Detect which cell encompasses the target text, then output its [X, Y] center coordinate. 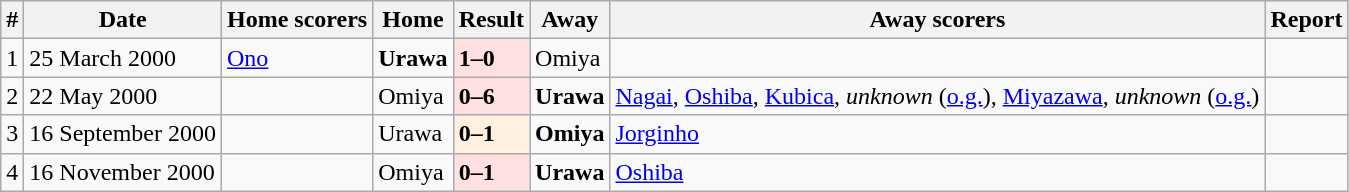
2 [12, 96]
Nagai, Oshiba, Kubica, unknown (o.g.), Miyazawa, unknown (o.g.) [938, 96]
22 May 2000 [123, 96]
Jorginho [938, 134]
Home [413, 20]
# [12, 20]
Oshiba [938, 172]
4 [12, 172]
Result [491, 20]
3 [12, 134]
Report [1306, 20]
16 September 2000 [123, 134]
16 November 2000 [123, 172]
Away scorers [938, 20]
25 March 2000 [123, 58]
1 [12, 58]
Ono [298, 58]
Away [570, 20]
0–6 [491, 96]
1–0 [491, 58]
Date [123, 20]
Home scorers [298, 20]
